Search for the cell housing the specified text and yield its [X, Y] center coordinate. 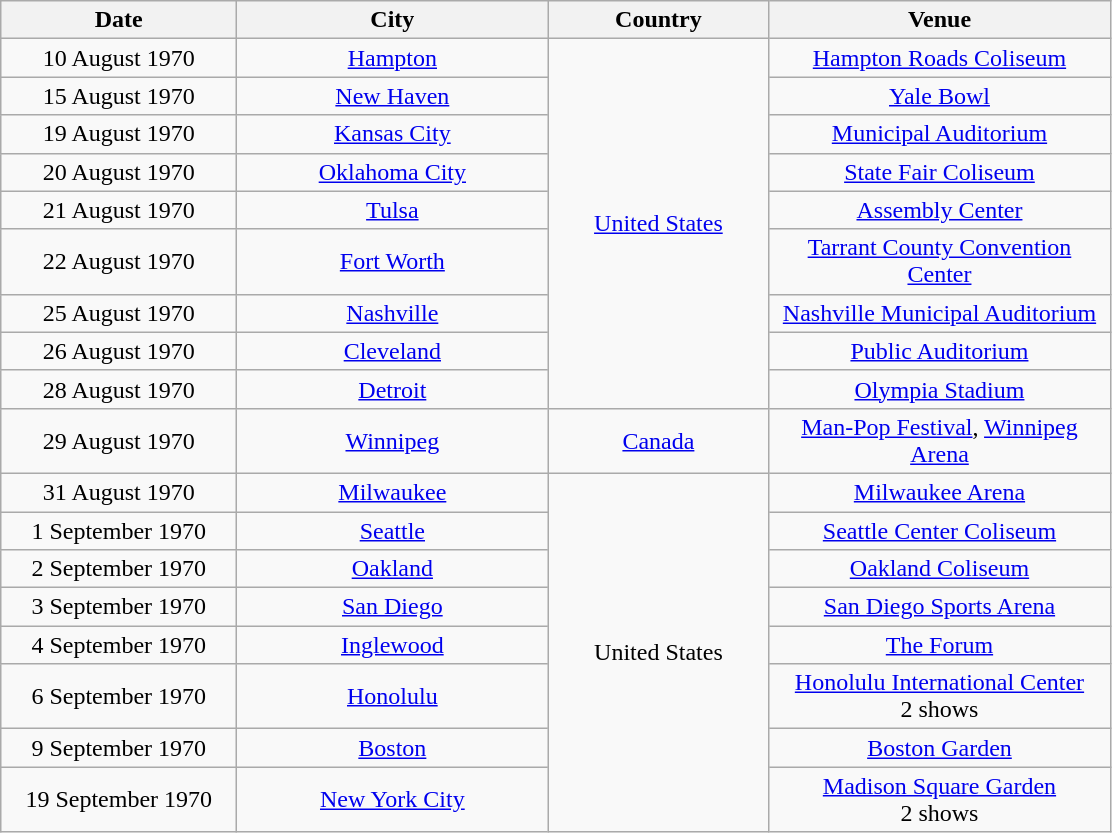
Boston Garden [940, 748]
Winnipeg [392, 440]
Tulsa [392, 210]
Hampton Roads Coliseum [940, 58]
New Haven [392, 96]
26 August 1970 [119, 351]
4 September 1970 [119, 645]
New York City [392, 800]
Municipal Auditorium [940, 134]
28 August 1970 [119, 389]
20 August 1970 [119, 172]
19 August 1970 [119, 134]
2 September 1970 [119, 569]
Yale Bowl [940, 96]
25 August 1970 [119, 313]
1 September 1970 [119, 531]
State Fair Coliseum [940, 172]
Detroit [392, 389]
3 September 1970 [119, 607]
Milwaukee Arena [940, 492]
29 August 1970 [119, 440]
San Diego Sports Arena [940, 607]
Inglewood [392, 645]
31 August 1970 [119, 492]
Date [119, 20]
Oklahoma City [392, 172]
9 September 1970 [119, 748]
Country [658, 20]
Man-Pop Festival, Winnipeg Arena [940, 440]
Honolulu [392, 696]
City [392, 20]
Seattle [392, 531]
6 September 1970 [119, 696]
Public Auditorium [940, 351]
The Forum [940, 645]
10 August 1970 [119, 58]
Boston [392, 748]
19 September 1970 [119, 800]
Fort Worth [392, 262]
Madison Square Garden2 shows [940, 800]
Seattle Center Coliseum [940, 531]
15 August 1970 [119, 96]
Nashville Municipal Auditorium [940, 313]
Olympia Stadium [940, 389]
Venue [940, 20]
Tarrant County Convention Center [940, 262]
Nashville [392, 313]
21 August 1970 [119, 210]
Assembly Center [940, 210]
San Diego [392, 607]
22 August 1970 [119, 262]
Hampton [392, 58]
Kansas City [392, 134]
Milwaukee [392, 492]
Canada [658, 440]
Oakland [392, 569]
Cleveland [392, 351]
Honolulu International Center2 shows [940, 696]
Oakland Coliseum [940, 569]
